Search for the cell housing the specified text and yield its (x, y) center coordinate. 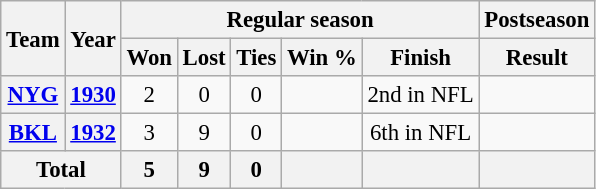
6th in NFL (420, 133)
1932 (93, 133)
Regular season (300, 20)
3 (149, 133)
Finish (420, 58)
Won (149, 58)
Year (93, 38)
5 (149, 170)
BKL (33, 133)
Lost (204, 58)
Win % (322, 58)
Result (537, 58)
Team (33, 38)
Ties (256, 58)
Postseason (537, 20)
NYG (33, 95)
Total (61, 170)
2nd in NFL (420, 95)
1930 (93, 95)
2 (149, 95)
